Return the (x, y) coordinate for the center point of the cell that contains the specified text.  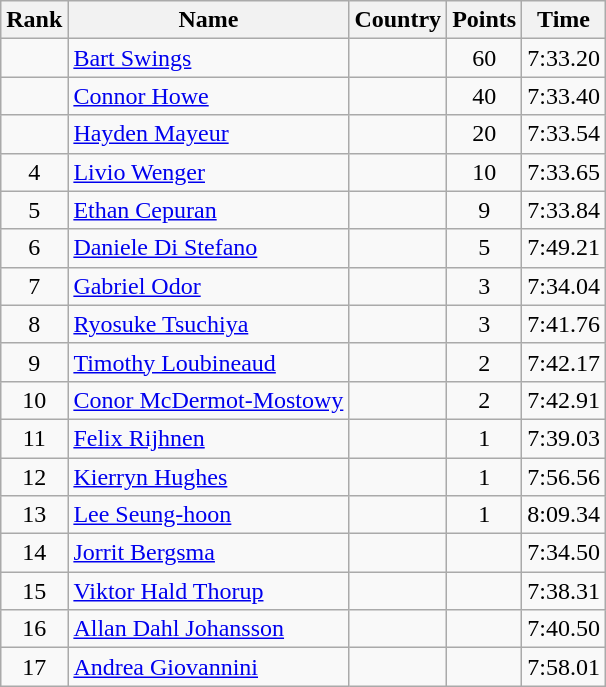
Lee Seung-hoon (208, 515)
Timothy Loubineaud (208, 362)
13 (34, 515)
7:42.17 (564, 362)
7:39.03 (564, 438)
Points (484, 20)
14 (34, 553)
16 (34, 629)
12 (34, 477)
7:56.56 (564, 477)
60 (484, 58)
Hayden Mayeur (208, 134)
Time (564, 20)
15 (34, 591)
Ethan Cepuran (208, 210)
Felix Rijhnen (208, 438)
7:33.20 (564, 58)
Kierryn Hughes (208, 477)
7:33.40 (564, 96)
7:34.04 (564, 286)
Livio Wenger (208, 172)
7:40.50 (564, 629)
7:33.54 (564, 134)
7:41.76 (564, 324)
7:49.21 (564, 248)
7 (34, 286)
Daniele Di Stefano (208, 248)
7:33.84 (564, 210)
Name (208, 20)
Allan Dahl Johansson (208, 629)
Ryosuke Tsuchiya (208, 324)
7:42.91 (564, 400)
Connor Howe (208, 96)
7:38.31 (564, 591)
7:33.65 (564, 172)
Rank (34, 20)
8 (34, 324)
Andrea Giovannini (208, 667)
20 (484, 134)
4 (34, 172)
11 (34, 438)
6 (34, 248)
7:58.01 (564, 667)
17 (34, 667)
8:09.34 (564, 515)
Country (398, 20)
Conor McDermot-Mostowy (208, 400)
Viktor Hald Thorup (208, 591)
Bart Swings (208, 58)
7:34.50 (564, 553)
40 (484, 96)
Jorrit Bergsma (208, 553)
Gabriel Odor (208, 286)
